Extract the [X, Y] coordinate from the center of the cell holding the provided text.  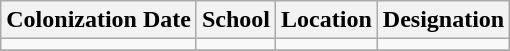
Designation [443, 20]
School [236, 20]
Colonization Date [99, 20]
Location [327, 20]
